Scan for the cell matching the given text and deliver its [x, y] coordinate at center. 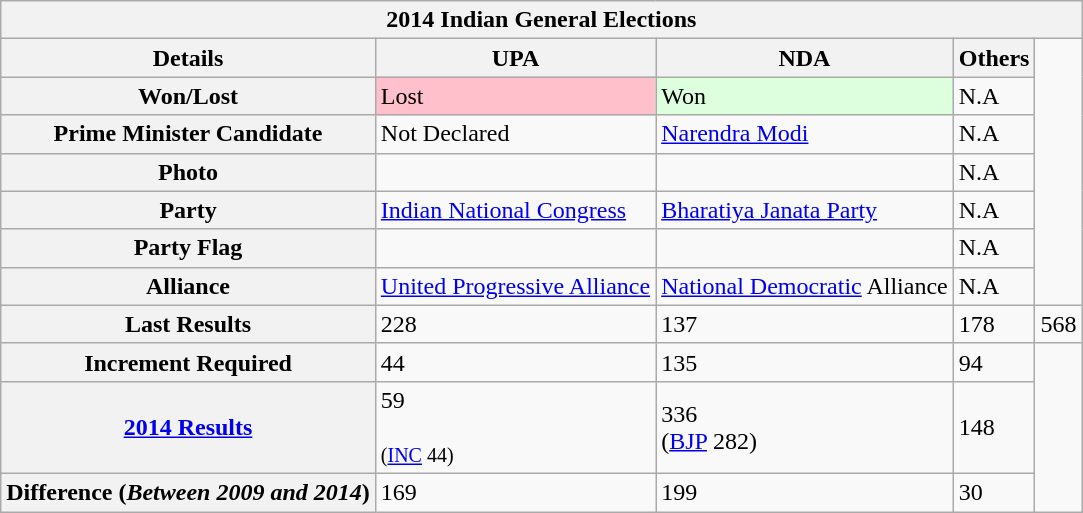
National Democratic Alliance [805, 286]
Party Flag [188, 248]
Alliance [188, 286]
Increment Required [188, 362]
148 [994, 427]
Bharatiya Janata Party [805, 210]
NDA [805, 58]
UPA [515, 58]
Won [805, 96]
30 [994, 492]
Photo [188, 172]
199 [805, 492]
United Progressive Alliance [515, 286]
59(INC 44) [515, 427]
169 [515, 492]
Lost [515, 96]
Difference (Between 2009 and 2014) [188, 492]
228 [515, 324]
Not Declared [515, 134]
44 [515, 362]
2014 Results [188, 427]
336(BJP 282) [805, 427]
568 [1058, 324]
94 [994, 362]
Indian National Congress [515, 210]
135 [805, 362]
Last Results [188, 324]
Prime Minister Candidate [188, 134]
178 [994, 324]
Others [994, 58]
2014 Indian General Elections [542, 20]
Won/Lost [188, 96]
Party [188, 210]
137 [805, 324]
Details [188, 58]
Narendra Modi [805, 134]
